Output the [x, y] coordinate of the center of the cell containing the given text.  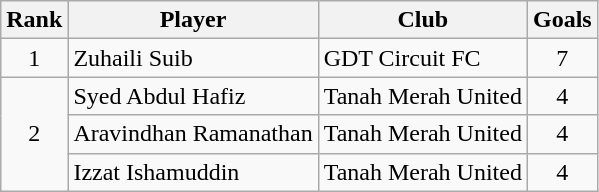
7 [562, 58]
Rank [34, 20]
Izzat Ishamuddin [193, 172]
Club [422, 20]
GDT Circuit FC [422, 58]
Aravindhan Ramanathan [193, 134]
Syed Abdul Hafiz [193, 96]
2 [34, 134]
Player [193, 20]
Goals [562, 20]
Zuhaili Suib [193, 58]
1 [34, 58]
